Search for the cell housing the specified text and yield its (x, y) center coordinate. 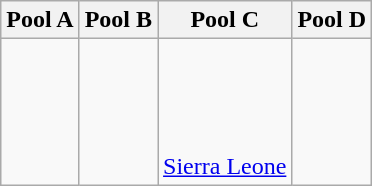
Pool D (332, 20)
Pool B (118, 20)
Pool A (40, 20)
Sierra Leone (225, 112)
Pool C (225, 20)
